Output the (X, Y) coordinate of the center of the cell containing the given text.  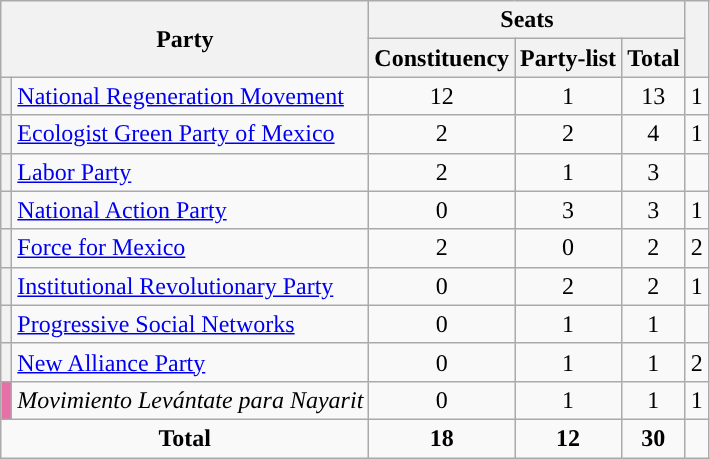
Party-list (568, 58)
National Action Party (190, 210)
Seats (527, 20)
Progressive Social Networks (190, 324)
30 (654, 438)
Force for Mexico (190, 248)
4 (654, 134)
Labor Party (190, 172)
Ecologist Green Party of Mexico (190, 134)
Movimiento Levántate para Nayarit (190, 400)
13 (654, 96)
Party (185, 39)
New Alliance Party (190, 362)
National Regeneration Movement (190, 96)
18 (442, 438)
Constituency (442, 58)
Institutional Revolutionary Party (190, 286)
